Determine the (X, Y) coordinate at the center of the cell enclosing the given text.  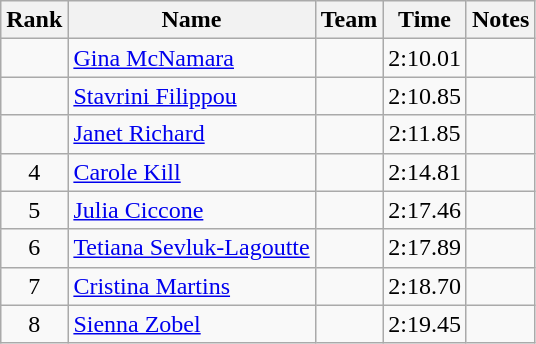
Janet Richard (192, 134)
Team (349, 20)
Gina McNamara (192, 58)
7 (34, 286)
4 (34, 172)
2:10.01 (425, 58)
Julia Ciccone (192, 210)
Time (425, 20)
2:14.81 (425, 172)
Notes (500, 20)
Carole Kill (192, 172)
6 (34, 248)
2:11.85 (425, 134)
2:17.46 (425, 210)
Name (192, 20)
2:10.85 (425, 96)
2:17.89 (425, 248)
Sienna Zobel (192, 324)
Cristina Martins (192, 286)
2:19.45 (425, 324)
2:18.70 (425, 286)
Rank (34, 20)
8 (34, 324)
Tetiana Sevluk-Lagoutte (192, 248)
5 (34, 210)
Stavrini Filippou (192, 96)
